Find where the given text appears and provide that cell's center as [x, y] coordinate. 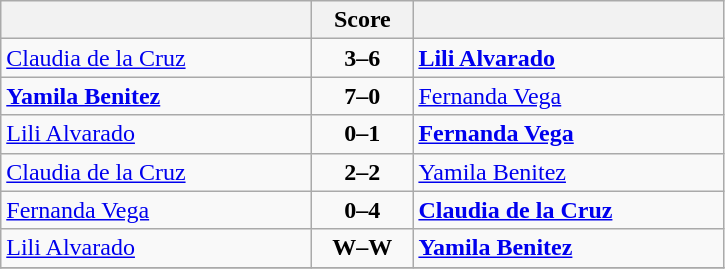
0–4 [362, 210]
Score [362, 20]
7–0 [362, 96]
2–2 [362, 172]
W–W [362, 248]
3–6 [362, 58]
0–1 [362, 134]
